For the text-containing cell, return its midpoint in (X, Y) coordinate format. 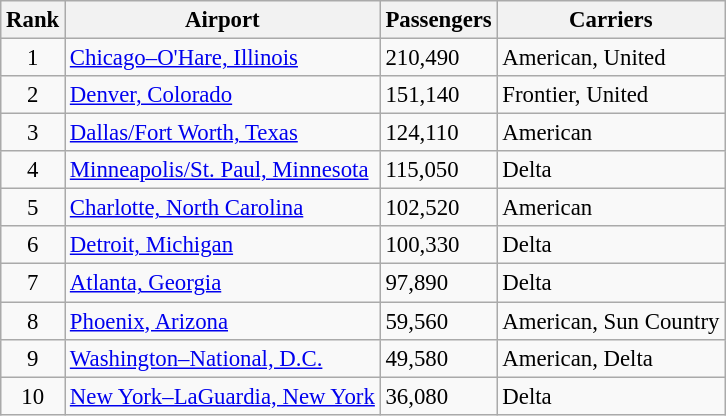
97,890 (438, 283)
8 (33, 321)
3 (33, 133)
New York–LaGuardia, New York (223, 396)
151,140 (438, 95)
American, Delta (611, 358)
Atlanta, Georgia (223, 283)
Rank (33, 20)
American, United (611, 58)
1 (33, 58)
American, Sun Country (611, 321)
Passengers (438, 20)
102,520 (438, 208)
9 (33, 358)
6 (33, 245)
36,080 (438, 396)
Chicago–O'Hare, Illinois (223, 58)
124,110 (438, 133)
10 (33, 396)
Phoenix, Arizona (223, 321)
Dallas/Fort Worth, Texas (223, 133)
100,330 (438, 245)
7 (33, 283)
Minneapolis/St. Paul, Minnesota (223, 170)
2 (33, 95)
Washington–National, D.C. (223, 358)
Charlotte, North Carolina (223, 208)
59,560 (438, 321)
4 (33, 170)
Denver, Colorado (223, 95)
Carriers (611, 20)
Airport (223, 20)
5 (33, 208)
210,490 (438, 58)
Frontier, United (611, 95)
49,580 (438, 358)
115,050 (438, 170)
Detroit, Michigan (223, 245)
